Extract the [X, Y] coordinate from the center of the cell holding the provided text.  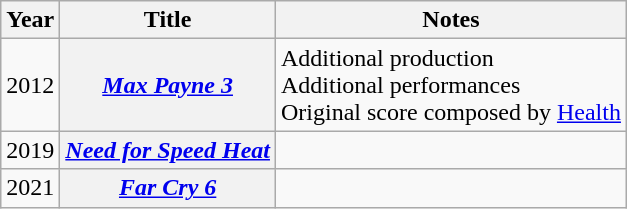
Need for Speed Heat [168, 150]
Notes [450, 20]
2019 [30, 150]
Additional productionAdditional performancesOriginal score composed by Health [450, 85]
Far Cry 6 [168, 188]
2012 [30, 85]
Max Payne 3 [168, 85]
Title [168, 20]
Year [30, 20]
2021 [30, 188]
